Extract the (X, Y) coordinate from the center of the cell holding the provided text.  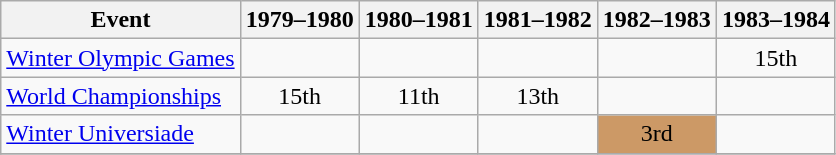
11th (418, 96)
1982–1983 (656, 20)
Winter Olympic Games (120, 58)
1980–1981 (418, 20)
3rd (656, 134)
1983–1984 (776, 20)
Event (120, 20)
Winter Universiade (120, 134)
1979–1980 (300, 20)
13th (538, 96)
1981–1982 (538, 20)
World Championships (120, 96)
